Search for the cell housing the specified text and yield its (x, y) center coordinate. 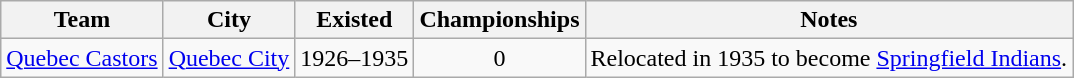
Quebec Castors (82, 58)
Team (82, 20)
0 (500, 58)
Championships (500, 20)
Quebec City (229, 58)
Relocated in 1935 to become Springfield Indians. (829, 58)
Notes (829, 20)
City (229, 20)
1926–1935 (354, 58)
Existed (354, 20)
